Capture the cell that displays the provided text and extract its [x, y] central coordinate. 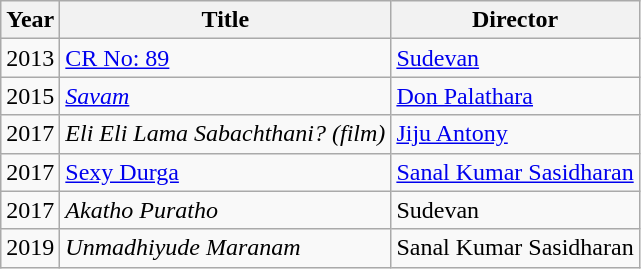
CR No: 89 [226, 58]
Year [30, 20]
Unmadhiyude Maranam [226, 248]
Eli Eli Lama Sabachthani? (film) [226, 134]
Akatho Puratho [226, 210]
Director [515, 20]
Savam [226, 96]
Sexy Durga [226, 172]
Title [226, 20]
Jiju Antony [515, 134]
Don Palathara [515, 96]
2013 [30, 58]
2015 [30, 96]
2019 [30, 248]
